Return (X, Y) of the center of cell containing provided text 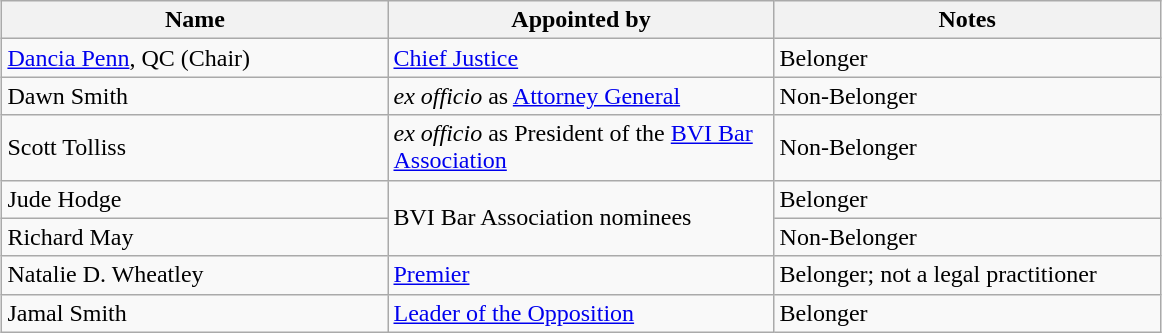
Chief Justice (581, 58)
Richard May (195, 237)
Leader of the Opposition (581, 313)
Name (195, 20)
Jamal Smith (195, 313)
Natalie D. Wheatley (195, 275)
ex officio as President of the BVI Bar Association (581, 148)
Jude Hodge (195, 199)
Belonger; not a legal practitioner (967, 275)
Notes (967, 20)
Dawn Smith (195, 96)
Scott Tolliss (195, 148)
BVI Bar Association nominees (581, 218)
Appointed by (581, 20)
Premier (581, 275)
Dancia Penn, QC (Chair) (195, 58)
ex officio as Attorney General (581, 96)
